Return the [X, Y] coordinate for the center point of the cell that contains the specified text.  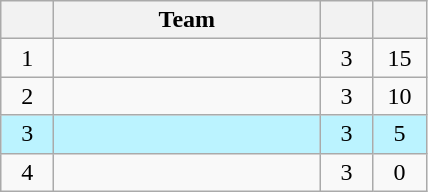
15 [400, 58]
4 [28, 172]
10 [400, 96]
5 [400, 134]
1 [28, 58]
Team [187, 20]
2 [28, 96]
0 [400, 172]
